Return the (x, y) coordinate for the center point of the cell that contains the specified text.  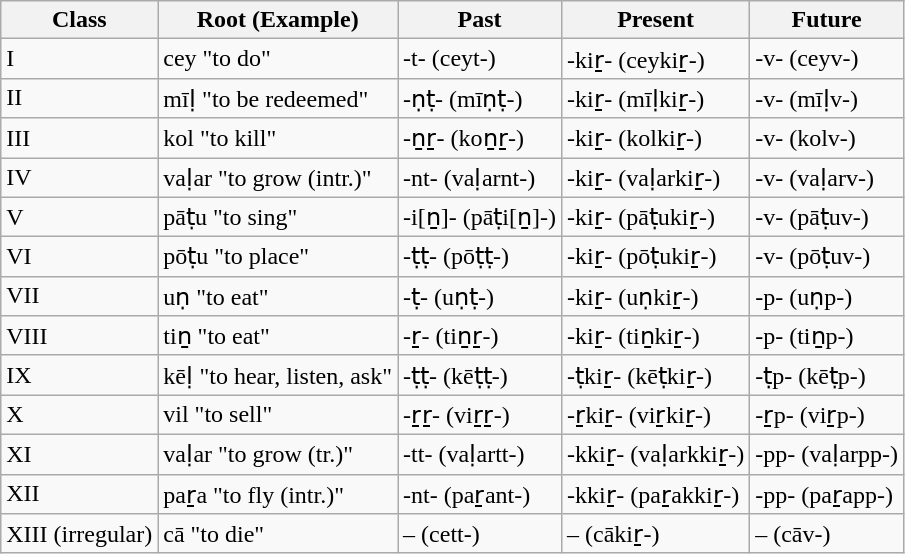
-kiṟ- (kolkiṟ-) (656, 138)
– (cākiṟ-) (656, 534)
-nt- (paṟant-) (480, 494)
kol "to kill" (278, 138)
-v- (ceyv-) (827, 59)
– (cett-) (480, 534)
-kiṟ- (pāṭukiṟ-) (656, 217)
XI (80, 454)
-kiṟ- (uṇkiṟ-) (656, 296)
-kkiṟ- (vaḷarkkiṟ-) (656, 454)
-t- (ceyt-) (480, 59)
-ṭṭ- (pōṭṭ-) (480, 257)
III (80, 138)
XII (80, 494)
-kiṟ- (mīḷkiṟ-) (656, 98)
-ṭkiṟ- (kēṭkiṟ-) (656, 375)
Class (80, 20)
-nt- (vaḷarnt-) (480, 178)
vaḷar "to grow (intr.)" (278, 178)
-kiṟ- (pōṭukiṟ-) (656, 257)
– (cāv-) (827, 534)
-v- (pāṭuv-) (827, 217)
Present (656, 20)
IV (80, 178)
XIII (irregular) (80, 534)
tiṉ "to eat" (278, 336)
vil "to sell" (278, 415)
Root (Example) (278, 20)
-v- (pōṭuv-) (827, 257)
-p- (tiṉp-) (827, 336)
-kiṟ- (ceykiṟ-) (656, 59)
-v- (mīḷv-) (827, 98)
VII (80, 296)
-ṭṭ- (kēṭṭ-) (480, 375)
V (80, 217)
-ṟṟ- (viṟṟ-) (480, 415)
pāṭu "to sing" (278, 217)
X (80, 415)
Future (827, 20)
cā "to die" (278, 534)
VIII (80, 336)
kēḷ "to hear, listen, ask" (278, 375)
pōṭu "to place" (278, 257)
-p- (uṇp-) (827, 296)
Past (480, 20)
-ṇṭ- (mīṇṭ-) (480, 98)
II (80, 98)
-kkiṟ- (paṟakkiṟ-) (656, 494)
-ṟp- (viṟp-) (827, 415)
-ṭp- (kēṭp-) (827, 375)
-ṉṟ- (koṉṟ-) (480, 138)
-tt- (vaḷartt-) (480, 454)
-ṟkiṟ- (viṟkiṟ-) (656, 415)
-v- (kolv-) (827, 138)
-pp- (vaḷarpp-) (827, 454)
cey "to do" (278, 59)
-pp- (paṟapp-) (827, 494)
-ṭ- (uṇṭ-) (480, 296)
-ṟ- (tiṉṟ-) (480, 336)
-v- (vaḷarv-) (827, 178)
-kiṟ- (tiṉkiṟ-) (656, 336)
VI (80, 257)
uṇ "to eat" (278, 296)
vaḷar "to grow (tr.)" (278, 454)
IX (80, 375)
I (80, 59)
paṟa "to fly (intr.)" (278, 494)
-i[ṉ]- (pāṭi[ṉ]-) (480, 217)
mīḷ "to be redeemed" (278, 98)
-kiṟ- (vaḷarkiṟ-) (656, 178)
